Provide the [x, y] coordinate of the cell's center where the given text is located.  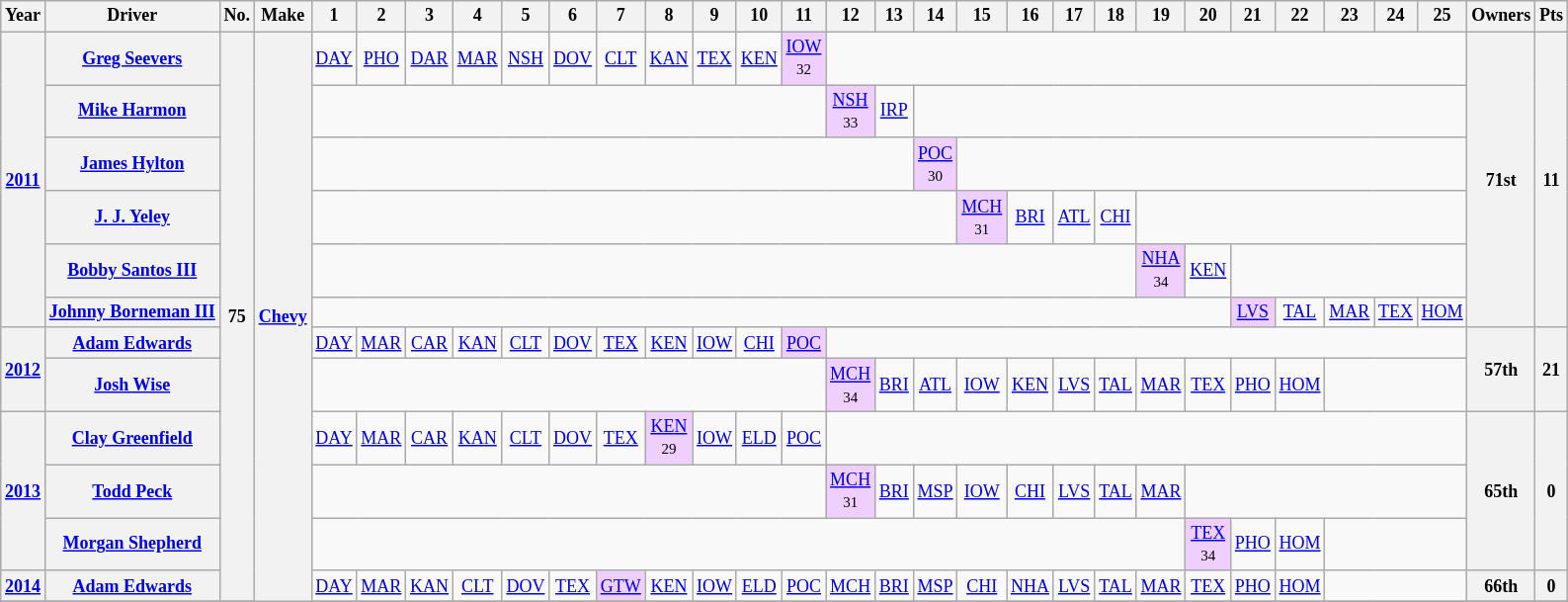
NSH [526, 58]
Mike Harmon [132, 112]
1 [334, 16]
Greg Seevers [132, 58]
MCH [851, 585]
GTW [620, 585]
TEX34 [1208, 545]
18 [1115, 16]
12 [851, 16]
Chevy [283, 316]
Pts [1551, 16]
13 [893, 16]
NHA34 [1161, 271]
NHA [1031, 585]
Clay Greenfield [132, 438]
Johnny Borneman III [132, 312]
Owners [1502, 16]
8 [669, 16]
23 [1350, 16]
Bobby Santos III [132, 271]
16 [1031, 16]
65th [1502, 490]
Todd Peck [132, 491]
KEN29 [669, 438]
2011 [24, 180]
22 [1300, 16]
NSH33 [851, 112]
DAR [430, 58]
57th [1502, 370]
No. [237, 16]
2014 [24, 585]
7 [620, 16]
J. J. Yeley [132, 217]
20 [1208, 16]
MCH34 [851, 386]
POC30 [935, 164]
James Hylton [132, 164]
Josh Wise [132, 386]
Driver [132, 16]
Year [24, 16]
25 [1443, 16]
6 [573, 16]
10 [759, 16]
IOW 32 [804, 58]
IRP [893, 112]
Make [283, 16]
14 [935, 16]
71st [1502, 180]
5 [526, 16]
Morgan Shepherd [132, 545]
2013 [24, 490]
75 [237, 316]
3 [430, 16]
2012 [24, 370]
17 [1074, 16]
66th [1502, 585]
24 [1396, 16]
9 [715, 16]
15 [982, 16]
4 [477, 16]
19 [1161, 16]
2 [381, 16]
